Return [x, y] of the center of cell containing provided text 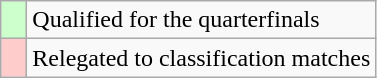
Relegated to classification matches [202, 58]
Qualified for the quarterfinals [202, 20]
